For the text-containing cell, return its midpoint in (X, Y) coordinate format. 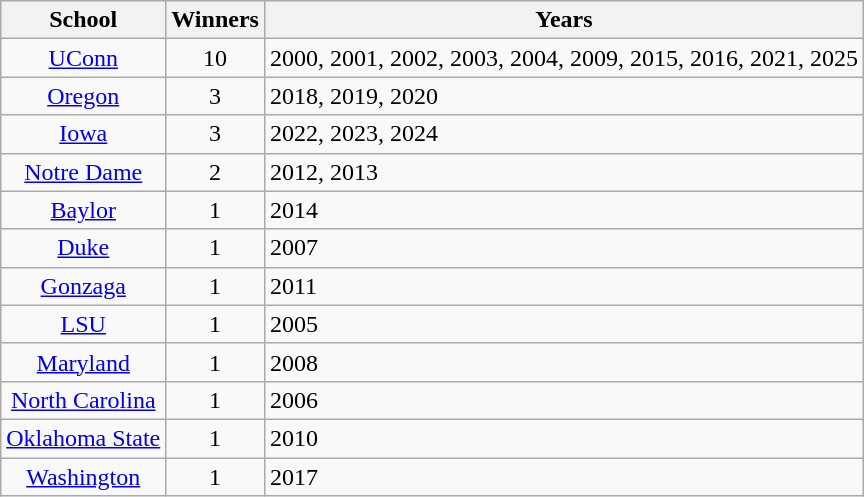
Notre Dame (84, 172)
2 (216, 172)
2007 (564, 248)
2017 (564, 477)
2010 (564, 438)
Winners (216, 20)
School (84, 20)
Oklahoma State (84, 438)
LSU (84, 324)
Gonzaga (84, 286)
2000, 2001, 2002, 2003, 2004, 2009, 2015, 2016, 2021, 2025 (564, 58)
10 (216, 58)
Oregon (84, 96)
Years (564, 20)
2012, 2013 (564, 172)
UConn (84, 58)
Iowa (84, 134)
2008 (564, 362)
Duke (84, 248)
Washington (84, 477)
Baylor (84, 210)
2018, 2019, 2020 (564, 96)
2022, 2023, 2024 (564, 134)
2014 (564, 210)
2005 (564, 324)
2011 (564, 286)
North Carolina (84, 400)
Maryland (84, 362)
2006 (564, 400)
